For the text-containing cell, return its midpoint in (X, Y) coordinate format. 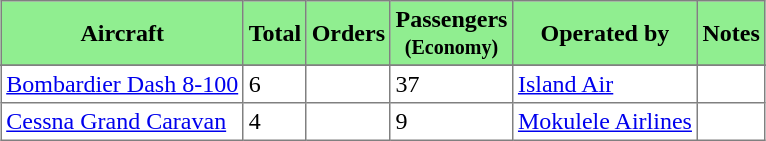
6 (274, 84)
Cessna Grand Caravan (122, 122)
Total (274, 33)
Orders (348, 33)
Island Air (605, 84)
37 (451, 84)
Operated by (605, 33)
Aircraft (122, 33)
Mokulele Airlines (605, 122)
9 (451, 122)
Bombardier Dash 8-100 (122, 84)
Notes (731, 33)
4 (274, 122)
Passengers (Economy) (451, 33)
